Find where the given text appears and provide that cell's center as [X, Y] coordinate. 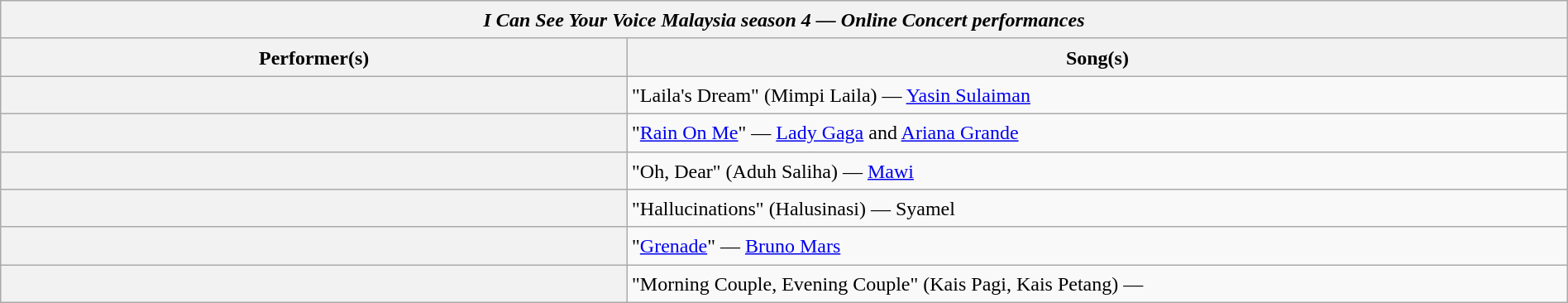
Song(s) [1098, 57]
"Rain On Me" — Lady Gaga and Ariana Grande [1098, 132]
"Laila's Dream" (Mimpi Laila) — Yasin Sulaiman [1098, 95]
Performer(s) [314, 57]
"Hallucinations" (Halusinasi) — Syamel [1098, 209]
"Oh, Dear" (Aduh Saliha) — Mawi [1098, 171]
"Grenade" — Bruno Mars [1098, 246]
I Can See Your Voice Malaysia season 4 — Online Concert performances [784, 20]
"Morning Couple, Evening Couple" (Kais Pagi, Kais Petang) — [1098, 284]
